Find where the given text appears and provide that cell's center as (X, Y) coordinate. 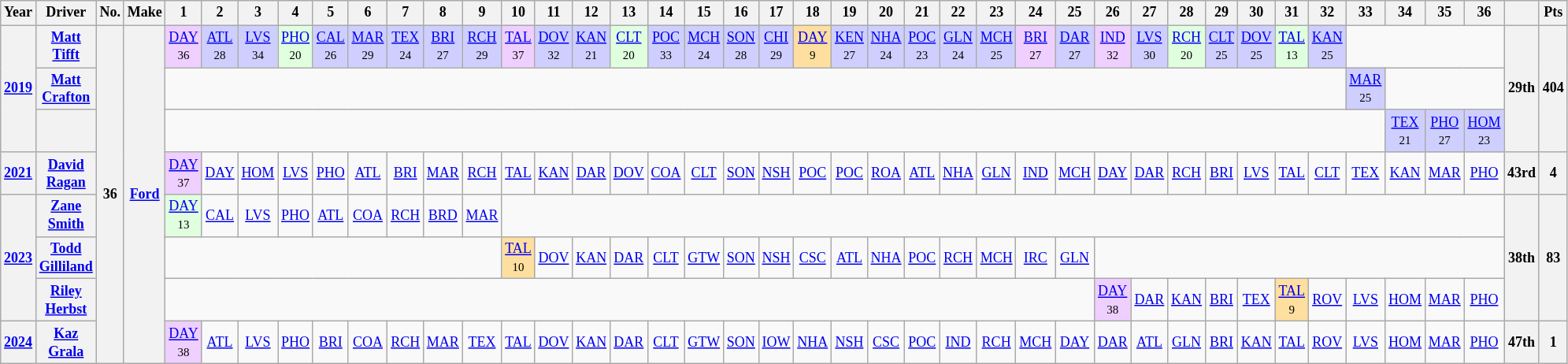
38th (1522, 258)
29 (1221, 13)
47th (1522, 343)
9 (482, 13)
19 (850, 13)
TAL13 (1292, 46)
7 (406, 13)
Ford (145, 194)
Kaz Grala (66, 343)
Todd Gilliland (66, 258)
PHO20 (296, 46)
24 (1036, 13)
KEN27 (850, 46)
27 (1150, 13)
13 (628, 13)
MCH24 (704, 46)
TAL9 (1292, 300)
GLN24 (958, 46)
5 (331, 13)
LVS30 (1150, 46)
CAL (220, 216)
83 (1553, 258)
MAR29 (368, 46)
31 (1292, 13)
TAL37 (518, 46)
26 (1112, 13)
22 (958, 13)
Make (145, 13)
IRC (1036, 258)
KAN21 (591, 46)
LVS34 (258, 46)
IOW (777, 343)
2023 (19, 258)
11 (554, 13)
10 (518, 13)
Matt Crafton (66, 89)
DOV32 (554, 46)
15 (704, 13)
35 (1444, 13)
14 (666, 13)
29th (1522, 88)
TEX21 (1405, 131)
2021 (19, 173)
16 (742, 13)
33 (1366, 13)
NHA24 (886, 46)
MCH25 (996, 46)
DOV25 (1256, 46)
ATL28 (220, 46)
21 (922, 13)
Year (19, 13)
SON28 (742, 46)
ROA (886, 173)
2019 (19, 88)
20 (886, 13)
TAL10 (518, 258)
32 (1327, 13)
HOM23 (1484, 131)
DAY37 (183, 173)
Driver (66, 13)
CHI29 (777, 46)
23 (996, 13)
404 (1553, 88)
2024 (19, 343)
IND32 (1112, 46)
RCH20 (1187, 46)
David Ragan (66, 173)
DAY9 (813, 46)
BRD (443, 216)
DAR27 (1075, 46)
43rd (1522, 173)
30 (1256, 13)
Matt Tifft (66, 46)
28 (1187, 13)
Pts (1553, 13)
CAL26 (331, 46)
POC33 (666, 46)
CLT25 (1221, 46)
TEX24 (406, 46)
Riley Herbst (66, 300)
17 (777, 13)
PHO27 (1444, 131)
34 (1405, 13)
RCH29 (482, 46)
18 (813, 13)
6 (368, 13)
KAN25 (1327, 46)
MAR25 (1366, 89)
No. (110, 13)
12 (591, 13)
3 (258, 13)
CLT20 (628, 46)
POC23 (922, 46)
8 (443, 13)
2 (220, 13)
DAY36 (183, 46)
25 (1075, 13)
DAY13 (183, 216)
Zane Smith (66, 216)
